Locate the cell with the specified text and output its [x, y] center coordinate. 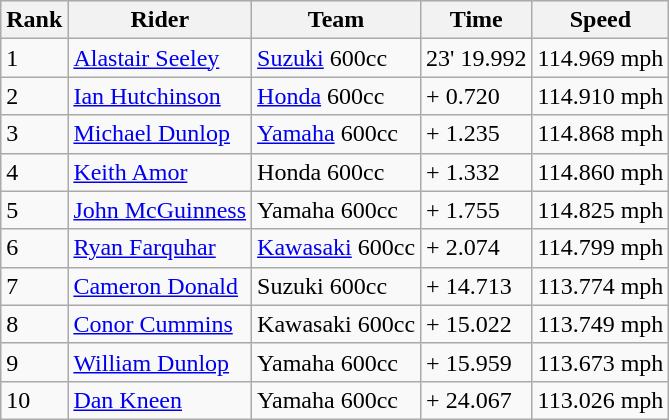
7 [34, 286]
+ 14.713 [476, 286]
23' 19.992 [476, 58]
+ 2.074 [476, 248]
Cameron Donald [160, 286]
113.673 mph [600, 362]
114.910 mph [600, 96]
+ 1.332 [476, 172]
+ 15.022 [476, 324]
Ryan Farquhar [160, 248]
10 [34, 400]
+ 1.235 [476, 134]
114.868 mph [600, 134]
Alastair Seeley [160, 58]
9 [34, 362]
Conor Cummins [160, 324]
114.799 mph [600, 248]
5 [34, 210]
114.860 mph [600, 172]
1 [34, 58]
Rank [34, 20]
8 [34, 324]
113.749 mph [600, 324]
113.026 mph [600, 400]
Keith Amor [160, 172]
114.969 mph [600, 58]
Time [476, 20]
Michael Dunlop [160, 134]
+ 24.067 [476, 400]
+ 15.959 [476, 362]
+ 0.720 [476, 96]
6 [34, 248]
Dan Kneen [160, 400]
John McGuinness [160, 210]
Speed [600, 20]
2 [34, 96]
113.774 mph [600, 286]
Rider [160, 20]
Ian Hutchinson [160, 96]
William Dunlop [160, 362]
Team [336, 20]
3 [34, 134]
4 [34, 172]
114.825 mph [600, 210]
+ 1.755 [476, 210]
